Capture the cell that displays the provided text and extract its [x, y] central coordinate. 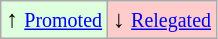
↓ Relegated [162, 20]
↑ Promoted [54, 20]
